Identify which cell holds the provided text, then report its [X, Y] central coordinate. 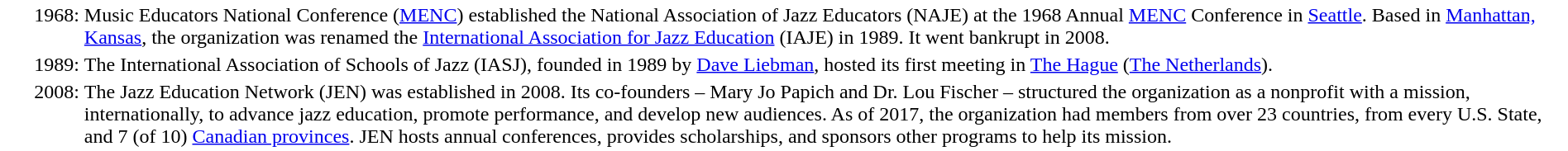
The International Association of Schools of Jazz (IASJ), founded in 1989 by Dave Liebman, hosted its first meeting in The Hague (The Netherlands). [824, 64]
1968: [41, 26]
2008: [41, 114]
1989: [41, 64]
